For the text-containing cell, return its midpoint in [X, Y] coordinate format. 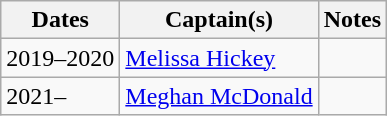
Meghan McDonald [219, 96]
Melissa Hickey [219, 58]
2021– [60, 96]
Notes [352, 20]
Captain(s) [219, 20]
2019–2020 [60, 58]
Dates [60, 20]
